Locate the cell with the specified text and output its (X, Y) center coordinate. 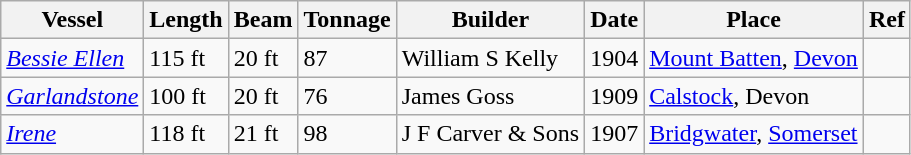
98 (347, 134)
J F Carver & Sons (490, 134)
Irene (72, 134)
21 ft (263, 134)
118 ft (186, 134)
Bridgwater, Somerset (754, 134)
87 (347, 58)
Tonnage (347, 20)
Place (754, 20)
Bessie Ellen (72, 58)
76 (347, 96)
100 ft (186, 96)
Ref (886, 20)
Beam (263, 20)
Vessel (72, 20)
Length (186, 20)
1904 (614, 58)
Garlandstone (72, 96)
Calstock, Devon (754, 96)
James Goss (490, 96)
Builder (490, 20)
115 ft (186, 58)
Date (614, 20)
1907 (614, 134)
Mount Batten, Devon (754, 58)
William S Kelly (490, 58)
1909 (614, 96)
